Determine the (x, y) coordinate at the center of the cell enclosing the given text.  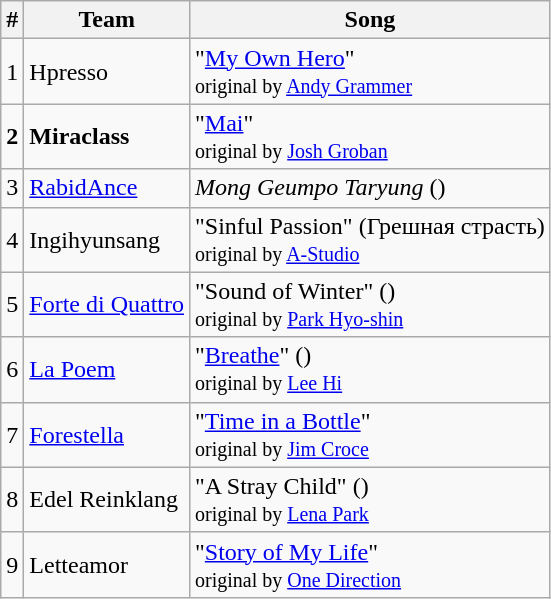
Mong Geumpo Taryung () (370, 188)
6 (12, 370)
RabidAnce (107, 188)
Miraclass (107, 136)
Letteamor (107, 564)
"Breathe" () original by Lee Hi (370, 370)
Forestella (107, 434)
Song (370, 20)
"Mai" original by Josh Groban (370, 136)
4 (12, 240)
# (12, 20)
5 (12, 304)
"Story of My Life" original by One Direction (370, 564)
Forte di Quattro (107, 304)
"Sinful Passion" (Грешная страсть) original by A-Studio (370, 240)
8 (12, 500)
7 (12, 434)
9 (12, 564)
La Poem (107, 370)
Team (107, 20)
"A Stray Child" () original by Lena Park (370, 500)
Ingihyunsang (107, 240)
"My Own Hero" original by Andy Grammer (370, 72)
Edel Reinklang (107, 500)
Hpresso (107, 72)
3 (12, 188)
1 (12, 72)
"Sound of Winter" () original by Park Hyo-shin (370, 304)
2 (12, 136)
"Time in a Bottle" original by Jim Croce (370, 434)
